Extract the (X, Y) coordinate from the center of the cell holding the provided text.  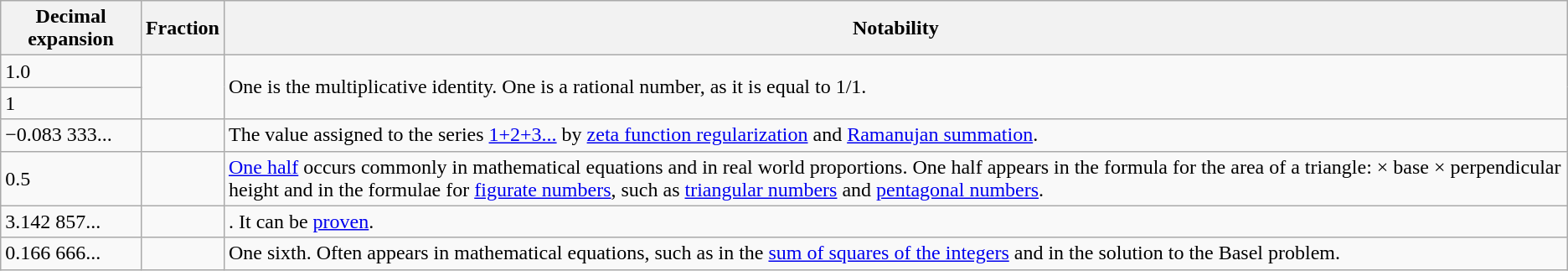
−0.083 333... (71, 135)
1 (71, 103)
Notability (895, 29)
0.166 666... (71, 253)
1.0 (71, 71)
3.142 857... (71, 221)
0.5 (71, 178)
One is the multiplicative identity. One is a rational number, as it is equal to 1/1. (895, 87)
One sixth. Often appears in mathematical equations, such as in the sum of squares of the integers and in the solution to the Basel problem. (895, 253)
Fraction (183, 29)
. It can be proven. (895, 221)
Decimal expansion (71, 29)
The value assigned to the series 1+2+3... by zeta function regularization and Ramanujan summation. (895, 135)
